Output the (X, Y) coordinate of the center of the cell containing the given text.  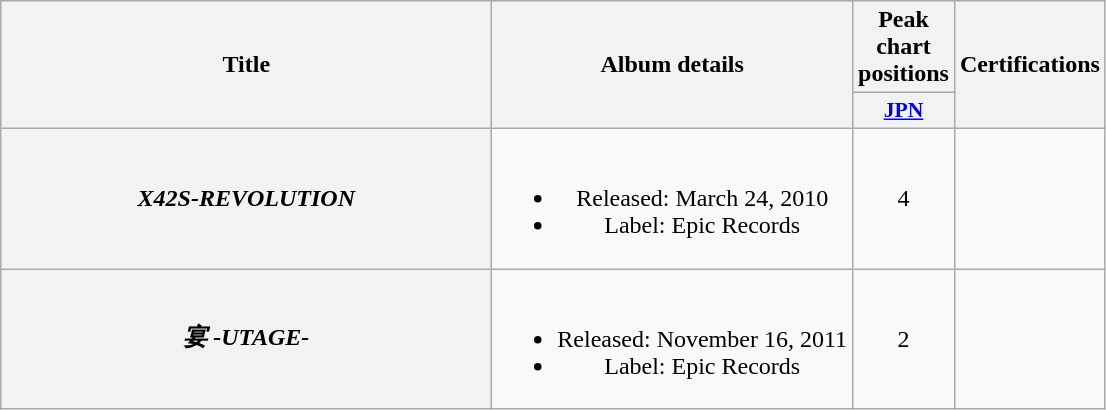
Certifications (1030, 65)
Released: November 16, 2011Label: Epic Records (672, 338)
Released: March 24, 2010Label: Epic Records (672, 198)
Title (246, 65)
宴 -UTAGE- (246, 338)
Peak chart positions (904, 47)
JPN (904, 111)
X42S-REVOLUTION (246, 198)
2 (904, 338)
4 (904, 198)
Album details (672, 65)
